For the text-containing cell, return its midpoint in (x, y) coordinate format. 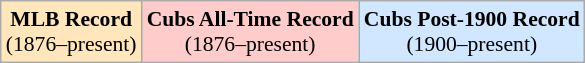
MLB Record(1876–present) (72, 32)
Cubs All-Time Record(1876–present) (250, 32)
Cubs Post-1900 Record(1900–present) (472, 32)
